Pinpoint the cell where the given text exists, returning its [X, Y] midpoint coordinate. 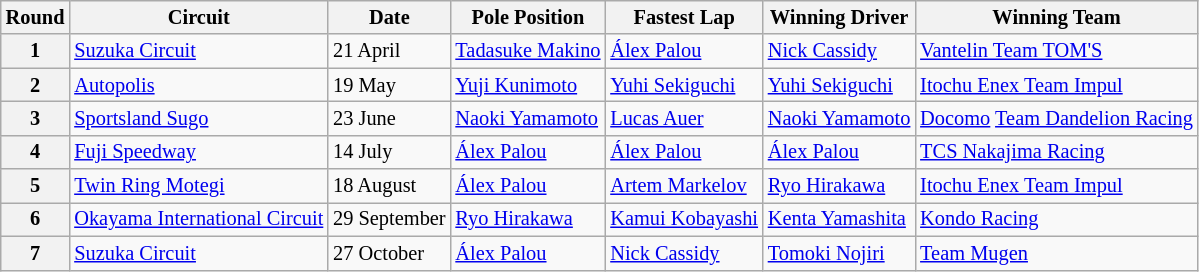
Sportsland Sugo [198, 118]
27 October [389, 253]
Winning Team [1056, 17]
5 [36, 186]
18 August [389, 186]
Twin Ring Motegi [198, 186]
Circuit [198, 17]
6 [36, 219]
2 [36, 85]
4 [36, 152]
Vantelin Team TOM'S [1056, 51]
Date [389, 17]
21 April [389, 51]
Kondo Racing [1056, 219]
Kamui Kobayashi [684, 219]
Kenta Yamashita [839, 219]
Winning Driver [839, 17]
TCS Nakajima Racing [1056, 152]
7 [36, 253]
Fastest Lap [684, 17]
Autopolis [198, 85]
Okayama International Circuit [198, 219]
Pole Position [528, 17]
Yuji Kunimoto [528, 85]
Round [36, 17]
14 July [389, 152]
Docomo Team Dandelion Racing [1056, 118]
3 [36, 118]
Team Mugen [1056, 253]
Artem Markelov [684, 186]
Tadasuke Makino [528, 51]
Tomoki Nojiri [839, 253]
Lucas Auer [684, 118]
1 [36, 51]
29 September [389, 219]
23 June [389, 118]
19 May [389, 85]
Fuji Speedway [198, 152]
